Extract the (x, y) coordinate from the center of the cell holding the provided text.  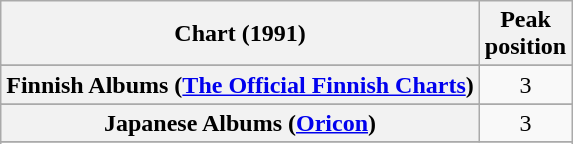
Chart (1991) (240, 34)
Finnish Albums (The Official Finnish Charts) (240, 85)
Japanese Albums (Oricon) (240, 123)
Peakposition (525, 34)
